From the cell containing the given text, extract its center point as (x, y) coordinate. 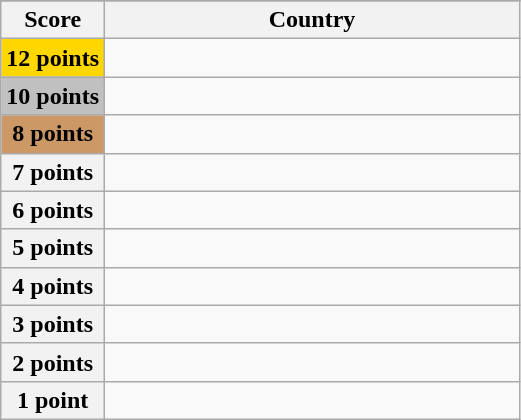
10 points (53, 96)
3 points (53, 324)
4 points (53, 286)
2 points (53, 362)
7 points (53, 172)
Country (312, 20)
1 point (53, 400)
6 points (53, 210)
Score (53, 20)
8 points (53, 134)
12 points (53, 58)
5 points (53, 248)
